Locate the cell with the specified text and output its [x, y] center coordinate. 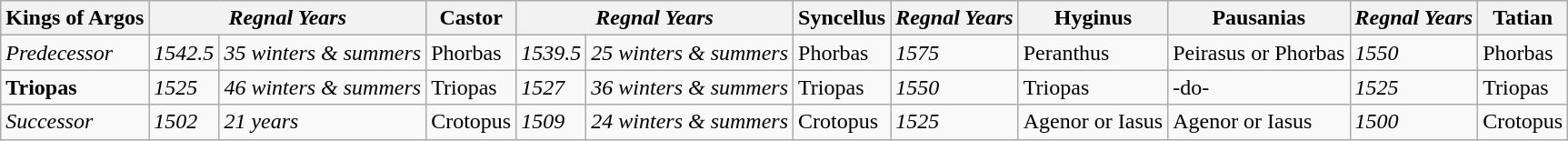
1500 [1414, 122]
Kings of Argos [75, 18]
Castor [471, 18]
36 winters & summers [690, 87]
1575 [954, 53]
1542.5 [184, 53]
46 winters & summers [323, 87]
Peirasus or Phorbas [1259, 53]
Tatian [1523, 18]
21 years [323, 122]
1502 [184, 122]
-do- [1259, 87]
1527 [551, 87]
1509 [551, 122]
Pausanias [1259, 18]
24 winters & summers [690, 122]
25 winters & summers [690, 53]
35 winters & summers [323, 53]
Hyginus [1093, 18]
1539.5 [551, 53]
Successor [75, 122]
Predecessor [75, 53]
Peranthus [1093, 53]
Syncellus [842, 18]
